Detect which cell encompasses the target text, then output its [X, Y] center coordinate. 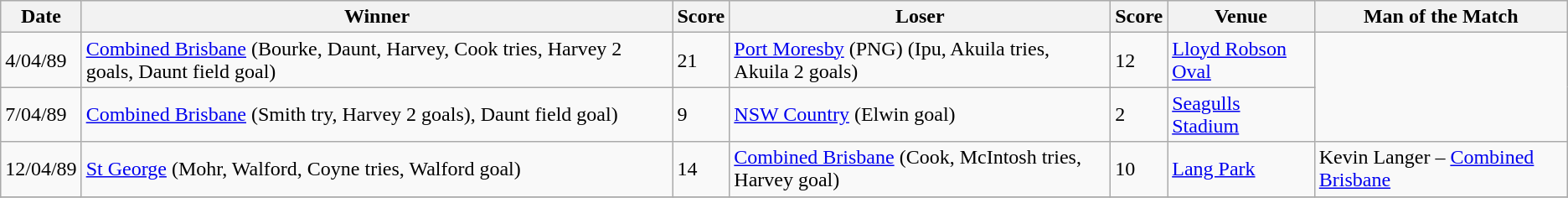
Lloyd Robson Oval [1241, 60]
Kevin Langer – Combined Brisbane [1441, 169]
St George (Mohr, Walford, Coyne tries, Walford goal) [377, 169]
12/04/89 [41, 169]
Combined Brisbane (Smith try, Harvey 2 goals), Daunt field goal) [377, 114]
Man of the Match [1441, 17]
Lang Park [1241, 169]
Venue [1241, 17]
Combined Brisbane (Bourke, Daunt, Harvey, Cook tries, Harvey 2 goals, Daunt field goal) [377, 60]
4/04/89 [41, 60]
Loser [920, 17]
Date [41, 17]
NSW Country (Elwin goal) [920, 114]
21 [701, 60]
Port Moresby (PNG) (Ipu, Akuila tries, Akuila 2 goals) [920, 60]
7/04/89 [41, 114]
10 [1139, 169]
9 [701, 114]
12 [1139, 60]
2 [1139, 114]
14 [701, 169]
Combined Brisbane (Cook, McIntosh tries, Harvey goal) [920, 169]
Seagulls Stadium [1241, 114]
Winner [377, 17]
